Find where the given text appears and provide that cell's center as (X, Y) coordinate. 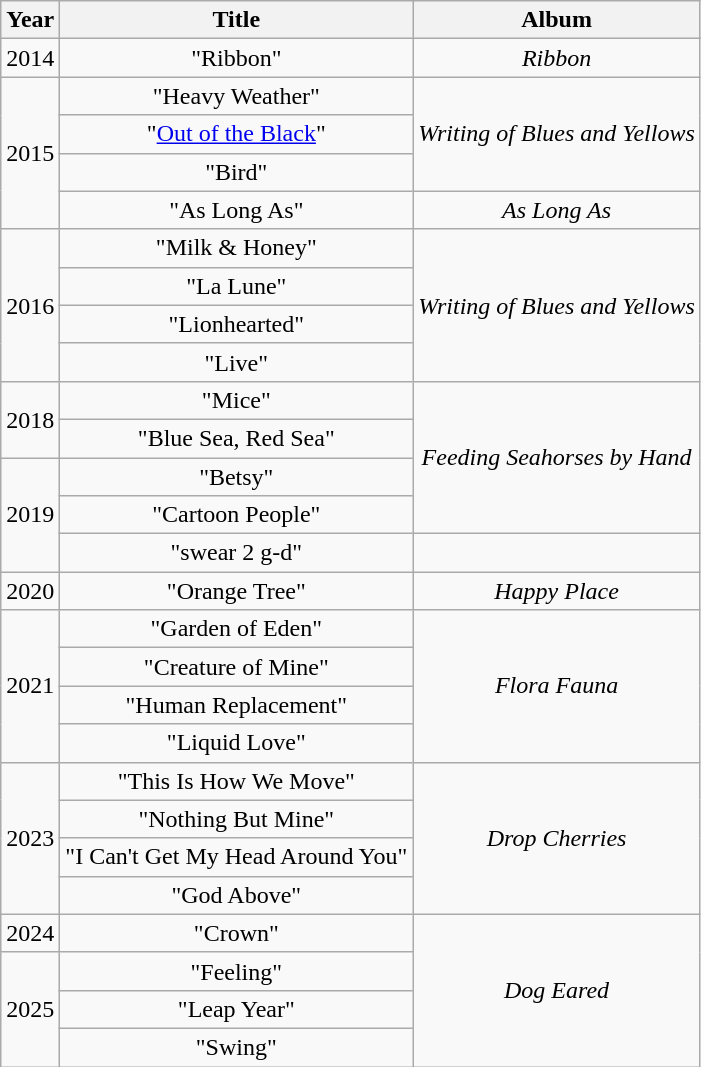
"Heavy Weather" (236, 96)
"Human Replacement" (236, 705)
"swear 2 g-d" (236, 553)
2015 (30, 153)
"This Is How We Move" (236, 781)
"Crown" (236, 933)
2025 (30, 1009)
"Live" (236, 362)
"As Long As" (236, 210)
Ribbon (557, 58)
"Creature of Mine" (236, 667)
Title (236, 20)
2016 (30, 305)
Year (30, 20)
2019 (30, 515)
Feeding Seahorses by Hand (557, 457)
Dog Eared (557, 990)
Flora Fauna (557, 686)
"Swing" (236, 1047)
"Blue Sea, Red Sea" (236, 438)
"Garden of Eden" (236, 629)
"La Lune" (236, 286)
"Mice" (236, 400)
"Feeling" (236, 971)
"Out of the Black" (236, 134)
"Cartoon People" (236, 515)
2024 (30, 933)
"Milk & Honey" (236, 248)
As Long As (557, 210)
Drop Cherries (557, 838)
"I Can't Get My Head Around You" (236, 857)
"Bird" (236, 172)
Album (557, 20)
"Leap Year" (236, 1009)
2023 (30, 838)
Happy Place (557, 591)
"Betsy" (236, 477)
"Liquid Love" (236, 743)
"God Above" (236, 895)
"Nothing But Mine" (236, 819)
2014 (30, 58)
"Orange Tree" (236, 591)
2020 (30, 591)
2021 (30, 686)
"Ribbon" (236, 58)
2018 (30, 419)
"Lionhearted" (236, 324)
